Detect which cell encompasses the target text, then output its [x, y] center coordinate. 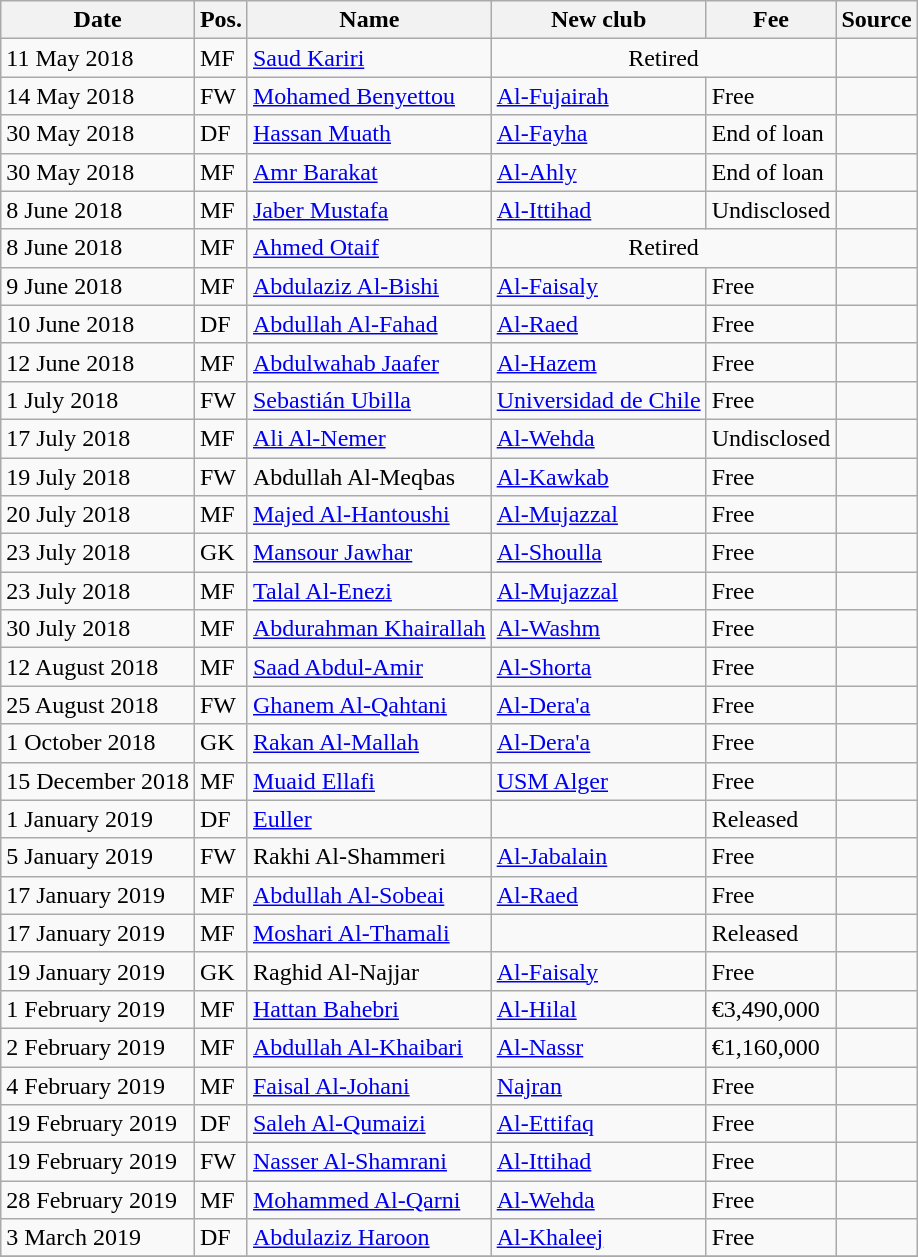
Abdullah Al-Khaibari [369, 1047]
Abdullah Al-Fahad [369, 324]
Al-Hilal [598, 1009]
Talal Al-Enezi [369, 591]
Rakhi Al-Shammeri [369, 857]
20 July 2018 [98, 515]
Faisal Al-Johani [369, 1085]
Al-Nassr [598, 1047]
Al-Khaleej [598, 1238]
1 July 2018 [98, 400]
17 July 2018 [98, 438]
4 February 2019 [98, 1085]
Ghanem Al-Qahtani [369, 705]
15 December 2018 [98, 781]
Al-Shorta [598, 667]
Saleh Al-Qumaizi [369, 1124]
10 June 2018 [98, 324]
Raghid Al-Najjar [369, 971]
2 February 2019 [98, 1047]
Euller [369, 819]
Pos. [220, 20]
Mohamed Benyettou [369, 96]
Al-Hazem [598, 362]
Abdullah Al-Sobeai [369, 895]
€3,490,000 [771, 1009]
1 October 2018 [98, 743]
Saad Abdul-Amir [369, 667]
Ahmed Otaif [369, 248]
14 May 2018 [98, 96]
Al-Ahly [598, 172]
Jaber Mustafa [369, 210]
Al-Fayha [598, 134]
11 May 2018 [98, 58]
Moshari Al-Thamali [369, 933]
New club [598, 20]
Fee [771, 20]
Saud Kariri [369, 58]
Name [369, 20]
Hattan Bahebri [369, 1009]
Al-Kawkab [598, 477]
Hassan Muath [369, 134]
Abdulwahab Jaafer [369, 362]
USM Alger [598, 781]
Abdulaziz Haroon [369, 1238]
Al-Ettifaq [598, 1124]
30 July 2018 [98, 629]
9 June 2018 [98, 286]
Nasser Al-Shamrani [369, 1162]
1 February 2019 [98, 1009]
12 August 2018 [98, 667]
Abdulaziz Al-Bishi [369, 286]
Al-Washm [598, 629]
Al-Shoulla [598, 553]
Najran [598, 1085]
Majed Al-Hantoushi [369, 515]
Universidad de Chile [598, 400]
Ali Al-Nemer [369, 438]
Muaid Ellafi [369, 781]
Mohammed Al-Qarni [369, 1200]
Abdurahman Khairallah [369, 629]
Al-Fujairah [598, 96]
28 February 2019 [98, 1200]
Amr Barakat [369, 172]
Al-Jabalain [598, 857]
12 June 2018 [98, 362]
5 January 2019 [98, 857]
25 August 2018 [98, 705]
Rakan Al-Mallah [369, 743]
19 January 2019 [98, 971]
Date [98, 20]
Abdullah Al-Meqbas [369, 477]
19 July 2018 [98, 477]
€1,160,000 [771, 1047]
1 January 2019 [98, 819]
Sebastián Ubilla [369, 400]
Source [876, 20]
3 March 2019 [98, 1238]
Mansour Jawhar [369, 553]
